Detect which cell encompasses the target text, then output its (X, Y) center coordinate. 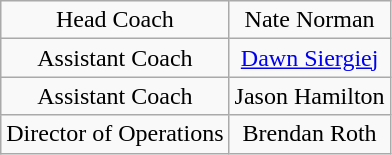
Nate Norman (310, 20)
Dawn Siergiej (310, 58)
Brendan Roth (310, 134)
Head Coach (115, 20)
Director of Operations (115, 134)
Jason Hamilton (310, 96)
